Identify which cell holds the provided text, then report its [X, Y] central coordinate. 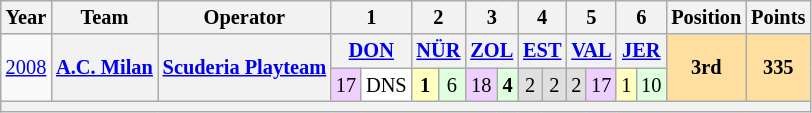
DNS [386, 85]
Scuderia Playteam [244, 68]
Points [778, 17]
NÜR [439, 51]
JER [641, 51]
Year [26, 17]
335 [778, 68]
DON [372, 51]
Operator [244, 17]
Team [104, 17]
2008 [26, 68]
18 [481, 85]
3rd [706, 68]
A.C. Milan [104, 68]
ZOL [492, 51]
5 [591, 17]
3 [492, 17]
VAL [591, 51]
Position [706, 17]
10 [651, 85]
EST [542, 51]
